Output the [X, Y] coordinate of the center of the cell containing the given text.  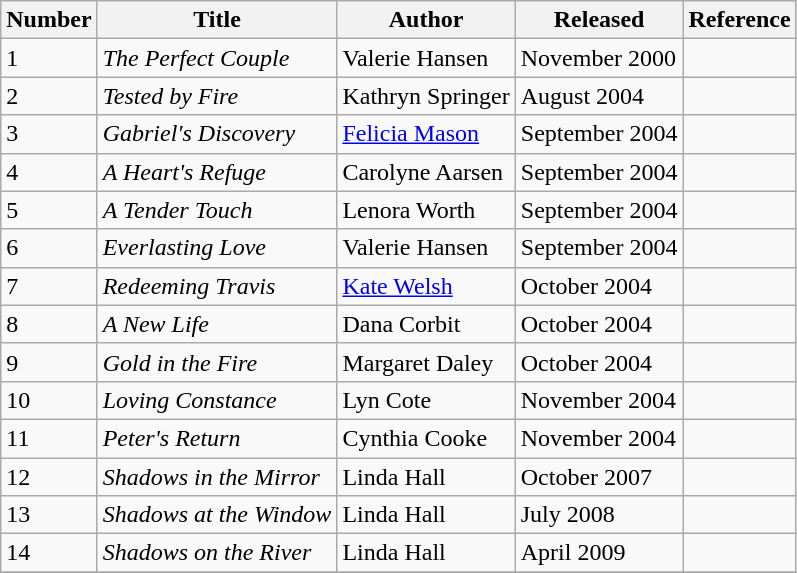
Carolyne Aarsen [426, 172]
A New Life [217, 324]
Released [599, 20]
Felicia Mason [426, 134]
Number [49, 20]
7 [49, 286]
Shadows on the River [217, 553]
10 [49, 400]
5 [49, 210]
11 [49, 438]
Everlasting Love [217, 248]
A Tender Touch [217, 210]
13 [49, 515]
Lyn Cote [426, 400]
Kate Welsh [426, 286]
Margaret Daley [426, 362]
A Heart's Refuge [217, 172]
8 [49, 324]
4 [49, 172]
Gold in the Fire [217, 362]
Lenora Worth [426, 210]
Cynthia Cooke [426, 438]
Reference [740, 20]
Title [217, 20]
3 [49, 134]
April 2009 [599, 553]
Shadows at the Window [217, 515]
Shadows in the Mirror [217, 477]
Redeeming Travis [217, 286]
12 [49, 477]
Tested by Fire [217, 96]
October 2007 [599, 477]
Author [426, 20]
Gabriel's Discovery [217, 134]
1 [49, 58]
9 [49, 362]
July 2008 [599, 515]
2 [49, 96]
August 2004 [599, 96]
Kathryn Springer [426, 96]
Peter's Return [217, 438]
Loving Constance [217, 400]
6 [49, 248]
The Perfect Couple [217, 58]
Dana Corbit [426, 324]
November 2000 [599, 58]
14 [49, 553]
